Extract the [X, Y] coordinate from the center of the cell holding the provided text.  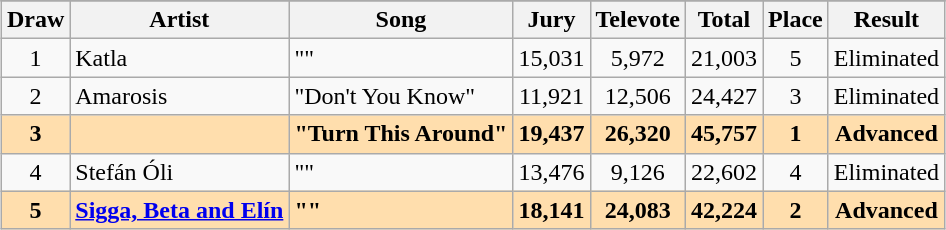
Artist [180, 20]
Katla [180, 58]
18,141 [552, 210]
Jury [552, 20]
12,506 [638, 96]
Song [401, 20]
"Turn This Around" [401, 134]
19,437 [552, 134]
15,031 [552, 58]
11,921 [552, 96]
24,427 [724, 96]
45,757 [724, 134]
Result [886, 20]
42,224 [724, 210]
Total [724, 20]
Draw [35, 20]
Amarosis [180, 96]
Sigga, Beta and Elín [180, 210]
Stefán Óli [180, 172]
9,126 [638, 172]
13,476 [552, 172]
22,602 [724, 172]
24,083 [638, 210]
21,003 [724, 58]
26,320 [638, 134]
Televote [638, 20]
"Don't You Know" [401, 96]
Place [796, 20]
5,972 [638, 58]
